Return the (x, y) coordinate for the center point of the cell that contains the specified text.  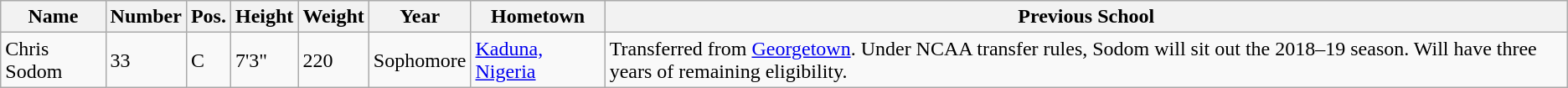
Sophomore (420, 60)
Hometown (538, 17)
Chris Sodom (54, 60)
220 (333, 60)
Previous School (1086, 17)
Year (420, 17)
Pos. (208, 17)
Weight (333, 17)
Name (54, 17)
Height (264, 17)
C (208, 60)
7'3" (264, 60)
Number (146, 17)
Transferred from Georgetown. Under NCAA transfer rules, Sodom will sit out the 2018–19 season. Will have three years of remaining eligibility. (1086, 60)
Kaduna, Nigeria (538, 60)
33 (146, 60)
